Provide the (X, Y) coordinate of the cell's center where the given text is located.  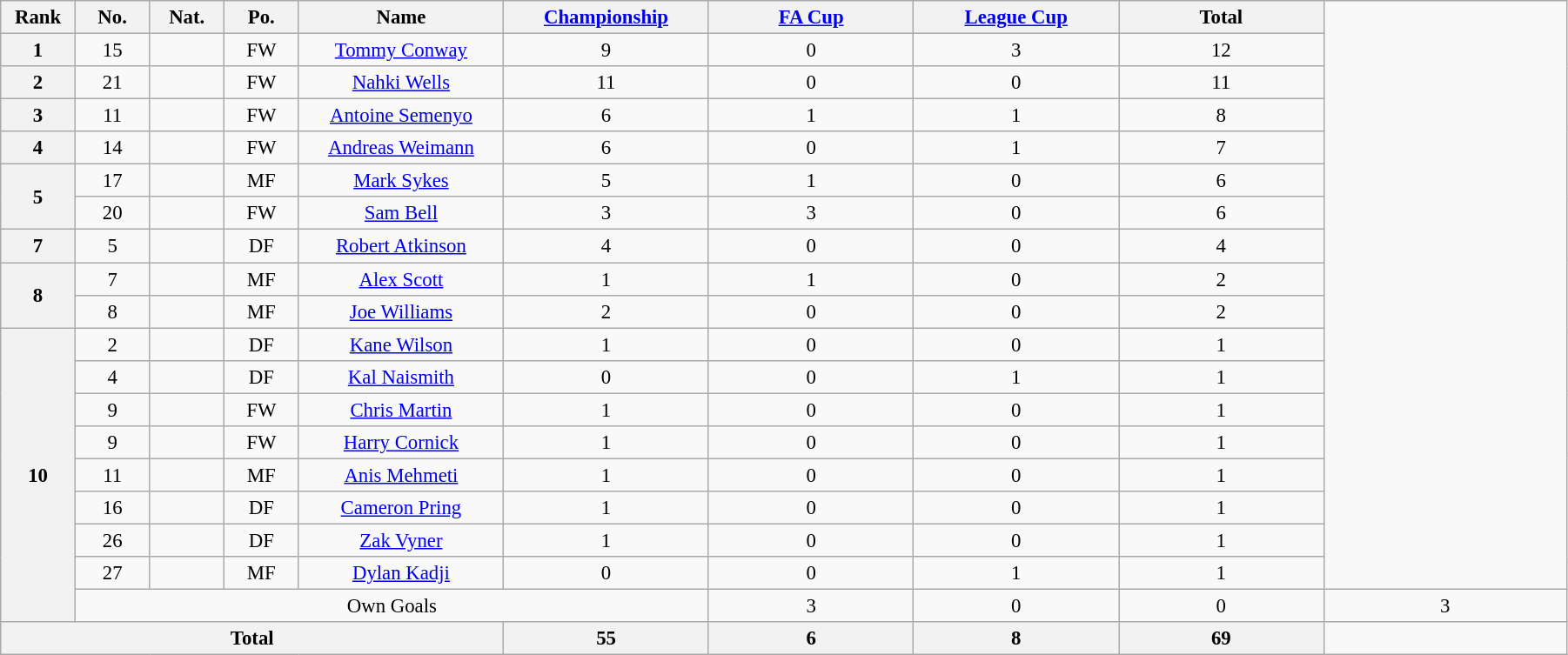
Championship (606, 17)
27 (112, 573)
Andreas Weimann (401, 148)
Chris Martin (401, 410)
Sam Bell (401, 213)
Robert Atkinson (401, 246)
Harry Cornick (401, 443)
Name (401, 17)
Anis Mehmeti (401, 475)
20 (112, 213)
15 (112, 50)
FA Cup (811, 17)
21 (112, 83)
Mark Sykes (401, 181)
Antoine Semenyo (401, 116)
55 (606, 638)
17 (112, 181)
Nahki Wells (401, 83)
Kal Naismith (401, 377)
10 (38, 475)
Own Goals (392, 606)
Joe Williams (401, 311)
Zak Vyner (401, 540)
69 (1222, 638)
16 (112, 508)
26 (112, 540)
Cameron Pring (401, 508)
League Cup (1016, 17)
Rank (38, 17)
Po. (262, 17)
No. (112, 17)
Nat. (187, 17)
Dylan Kadji (401, 573)
Alex Scott (401, 279)
Kane Wilson (401, 344)
14 (112, 148)
12 (1222, 50)
Tommy Conway (401, 50)
